Scan for the cell matching the given text and deliver its (x, y) coordinate at center. 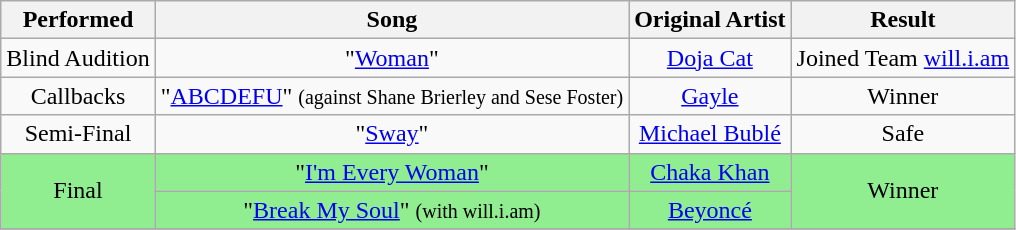
Chaka Khan (710, 172)
Final (78, 191)
Safe (903, 134)
Original Artist (710, 20)
Song (392, 20)
"Sway" (392, 134)
"Break My Soul" (with will.i.am) (392, 210)
Doja Cat (710, 58)
"ABCDEFU" (against Shane Brierley and Sese Foster) (392, 96)
Result (903, 20)
"I'm Every Woman" (392, 172)
Semi-Final (78, 134)
Michael Bublé (710, 134)
Blind Audition (78, 58)
Joined Team will.i.am (903, 58)
Callbacks (78, 96)
Beyoncé (710, 210)
Performed (78, 20)
Gayle (710, 96)
"Woman" (392, 58)
